Determine the [X, Y] coordinate at the center of the cell enclosing the given text.  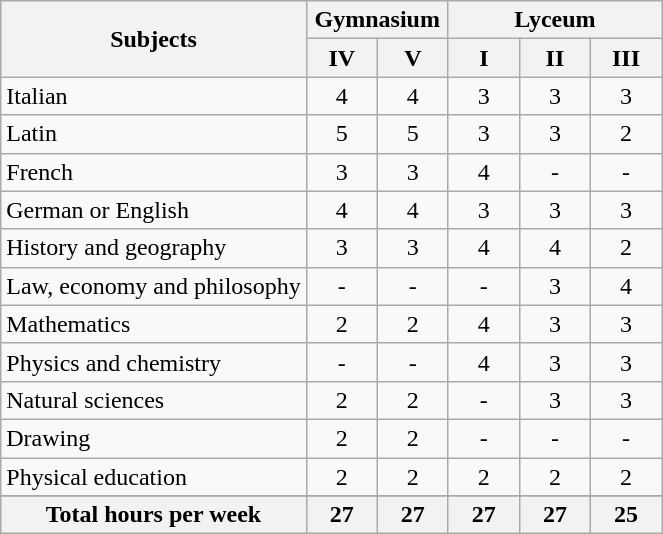
Italian [154, 96]
French [154, 172]
II [554, 58]
Total hours per week [154, 515]
Drawing [154, 438]
Physical education [154, 477]
Lyceum [554, 20]
III [626, 58]
V [412, 58]
Natural sciences [154, 400]
Physics and chemistry [154, 362]
I [484, 58]
German or English [154, 210]
History and geography [154, 248]
Gymnasium [377, 20]
Mathematics [154, 324]
IV [342, 58]
25 [626, 515]
Latin [154, 134]
Law, economy and philosophy [154, 286]
Subjects [154, 39]
